Find where the given text appears and provide that cell's center as [X, Y] coordinate. 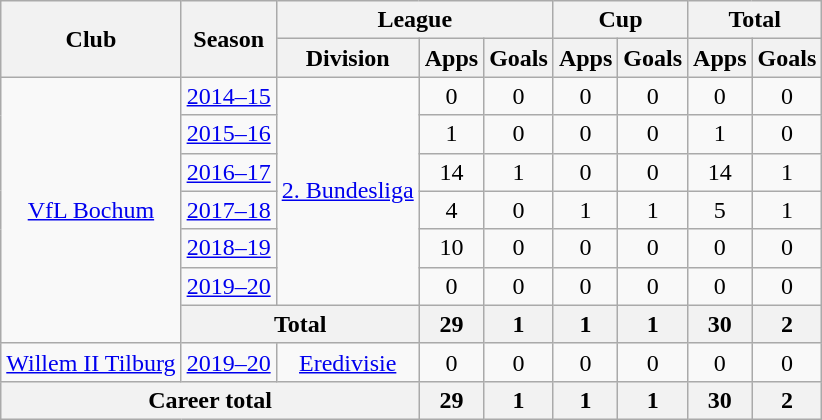
Division [348, 58]
2018–19 [228, 248]
Club [91, 39]
2014–15 [228, 96]
2016–17 [228, 172]
League [414, 20]
2015–16 [228, 134]
Season [228, 39]
Willem II Tilburg [91, 362]
Eredivisie [348, 362]
Career total [210, 400]
VfL Bochum [91, 210]
4 [451, 210]
2. Bundesliga [348, 191]
2017–18 [228, 210]
5 [720, 210]
10 [451, 248]
Cup [620, 20]
